Search for the cell housing the specified text and yield its (X, Y) center coordinate. 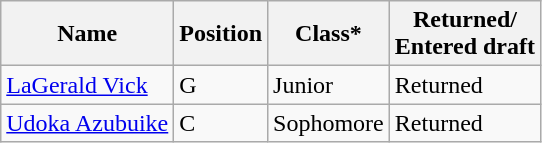
Udoka Azubuike (88, 123)
Name (88, 34)
Sophomore (329, 123)
LaGerald Vick (88, 85)
C (221, 123)
Junior (329, 85)
Returned/Entered draft (464, 34)
Position (221, 34)
Class* (329, 34)
G (221, 85)
